Search for the cell housing the specified text and yield its (X, Y) center coordinate. 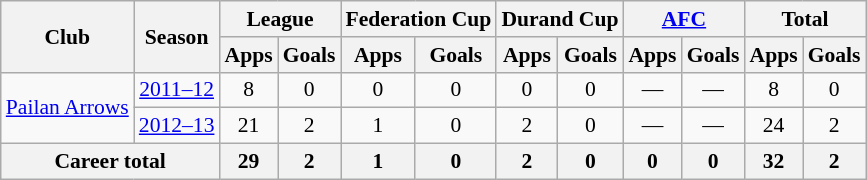
29 (248, 162)
Pailan Arrows (68, 108)
21 (248, 126)
Season (177, 36)
Federation Cup (419, 19)
Total (804, 19)
32 (773, 162)
AFC (684, 19)
Durand Cup (560, 19)
2012–13 (177, 126)
2011–12 (177, 90)
Club (68, 36)
24 (773, 126)
League (280, 19)
Career total (110, 162)
